Scan for the cell matching the given text and deliver its (x, y) coordinate at center. 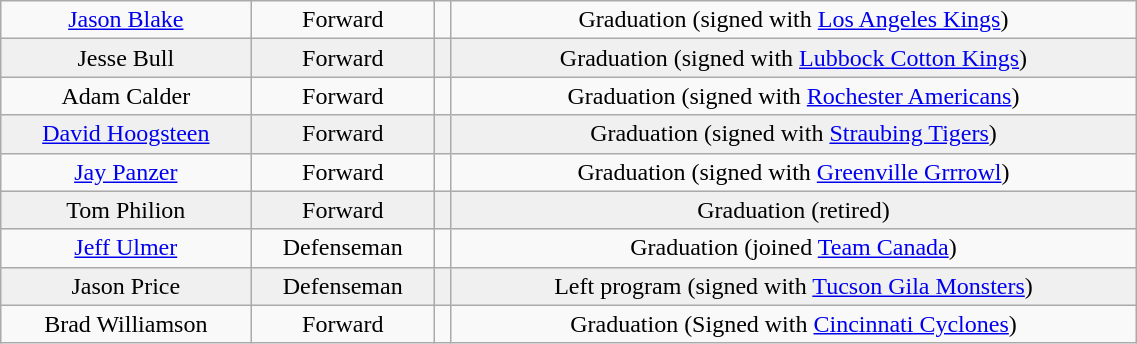
Graduation (retired) (794, 210)
Jeff Ulmer (126, 248)
Jesse Bull (126, 58)
Graduation (signed with Greenville Grrrowl) (794, 172)
Adam Calder (126, 96)
Graduation (joined Team Canada) (794, 248)
Tom Philion (126, 210)
Graduation (signed with Lubbock Cotton Kings) (794, 58)
Jason Blake (126, 20)
Jay Panzer (126, 172)
David Hoogsteen (126, 134)
Graduation (signed with Los Angeles Kings) (794, 20)
Graduation (signed with Rochester Americans) (794, 96)
Left program (signed with Tucson Gila Monsters) (794, 286)
Brad Williamson (126, 324)
Graduation (signed with Straubing Tigers) (794, 134)
Graduation (Signed with Cincinnati Cyclones) (794, 324)
Jason Price (126, 286)
